Determine the (X, Y) coordinate at the center of the cell enclosing the given text.  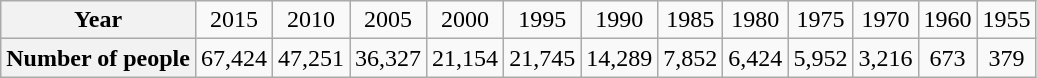
5,952 (820, 58)
36,327 (388, 58)
Number of people (98, 58)
1955 (1006, 20)
2015 (234, 20)
1990 (620, 20)
47,251 (310, 58)
1960 (948, 20)
1980 (756, 20)
379 (1006, 58)
2010 (310, 20)
1995 (542, 20)
6,424 (756, 58)
14,289 (620, 58)
1975 (820, 20)
2000 (466, 20)
7,852 (690, 58)
21,745 (542, 58)
3,216 (886, 58)
1970 (886, 20)
67,424 (234, 58)
673 (948, 58)
2005 (388, 20)
Year (98, 20)
21,154 (466, 58)
1985 (690, 20)
